Output the (X, Y) coordinate of the center of the cell containing the given text.  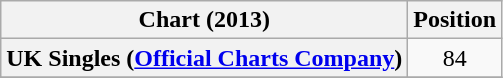
84 (455, 58)
Position (455, 20)
UK Singles (Official Charts Company) (204, 58)
Chart (2013) (204, 20)
